Return the (X, Y) coordinate for the center point of the cell that contains the specified text.  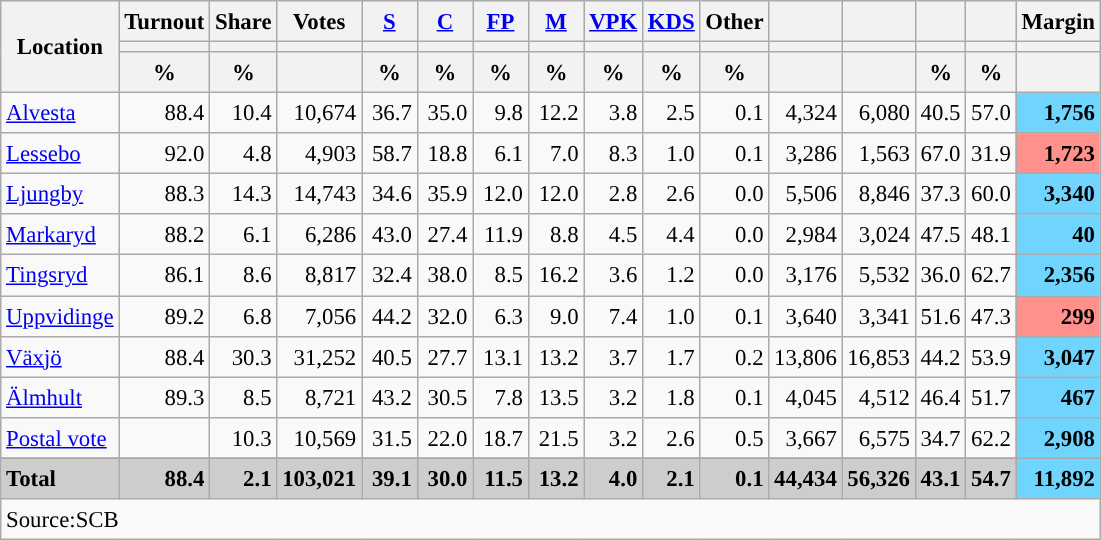
4.8 (244, 154)
14.3 (244, 194)
1,756 (1058, 114)
4.4 (672, 234)
1.8 (672, 398)
30.5 (445, 398)
KDS (672, 22)
92.0 (164, 154)
8.6 (244, 276)
6,575 (878, 438)
11,892 (1058, 478)
2.8 (614, 194)
30.3 (244, 356)
Votes (320, 22)
44,434 (806, 478)
FP (501, 22)
4,903 (320, 154)
103,021 (320, 478)
6.3 (501, 316)
M (556, 22)
4,324 (806, 114)
Source:SCB (550, 520)
3.8 (614, 114)
62.2 (991, 438)
467 (1058, 398)
Location (60, 47)
89.2 (164, 316)
51.6 (940, 316)
1.7 (672, 356)
3,024 (878, 234)
4.5 (614, 234)
37.3 (940, 194)
13,806 (806, 356)
Postal vote (60, 438)
9.0 (556, 316)
7,056 (320, 316)
30.0 (445, 478)
Uppvidinge (60, 316)
31,252 (320, 356)
8.3 (614, 154)
8.8 (556, 234)
Älmhult (60, 398)
12.2 (556, 114)
13.1 (501, 356)
3.7 (614, 356)
38.0 (445, 276)
4,045 (806, 398)
9.8 (501, 114)
5,506 (806, 194)
S (390, 22)
34.6 (390, 194)
0.2 (734, 356)
5,532 (878, 276)
48.1 (991, 234)
27.4 (445, 234)
16.2 (556, 276)
10,569 (320, 438)
1,563 (878, 154)
35.0 (445, 114)
8,846 (878, 194)
60.0 (991, 194)
3,176 (806, 276)
36.7 (390, 114)
10.4 (244, 114)
10,674 (320, 114)
32.0 (445, 316)
40 (1058, 234)
43.2 (390, 398)
18.7 (501, 438)
89.3 (164, 398)
2,984 (806, 234)
47.3 (991, 316)
13.5 (556, 398)
VPK (614, 22)
3,340 (1058, 194)
299 (1058, 316)
Tingsryd (60, 276)
10.3 (244, 438)
Total (60, 478)
34.7 (940, 438)
11.9 (501, 234)
46.4 (940, 398)
31.5 (390, 438)
4,512 (878, 398)
2,908 (1058, 438)
6.8 (244, 316)
C (445, 22)
22.0 (445, 438)
Other (734, 22)
47.5 (940, 234)
Alvesta (60, 114)
57.0 (991, 114)
8,817 (320, 276)
67.0 (940, 154)
0.5 (734, 438)
31.9 (991, 154)
3.6 (614, 276)
Turnout (164, 22)
Markaryd (60, 234)
14,743 (320, 194)
1.2 (672, 276)
27.7 (445, 356)
43.1 (940, 478)
3,047 (1058, 356)
16,853 (878, 356)
53.9 (991, 356)
39.1 (390, 478)
Share (244, 22)
2,356 (1058, 276)
36.0 (940, 276)
6,080 (878, 114)
18.8 (445, 154)
11.5 (501, 478)
7.0 (556, 154)
35.9 (445, 194)
54.7 (991, 478)
21.5 (556, 438)
32.4 (390, 276)
1,723 (1058, 154)
86.1 (164, 276)
Lessebo (60, 154)
2.5 (672, 114)
62.7 (991, 276)
58.7 (390, 154)
51.7 (991, 398)
7.8 (501, 398)
88.2 (164, 234)
Ljungby (60, 194)
3,341 (878, 316)
88.3 (164, 194)
43.0 (390, 234)
Växjö (60, 356)
8,721 (320, 398)
7.4 (614, 316)
3,667 (806, 438)
3,640 (806, 316)
4.0 (614, 478)
56,326 (878, 478)
Margin (1058, 22)
6,286 (320, 234)
3,286 (806, 154)
